Scan for the cell matching the given text and deliver its [x, y] coordinate at center. 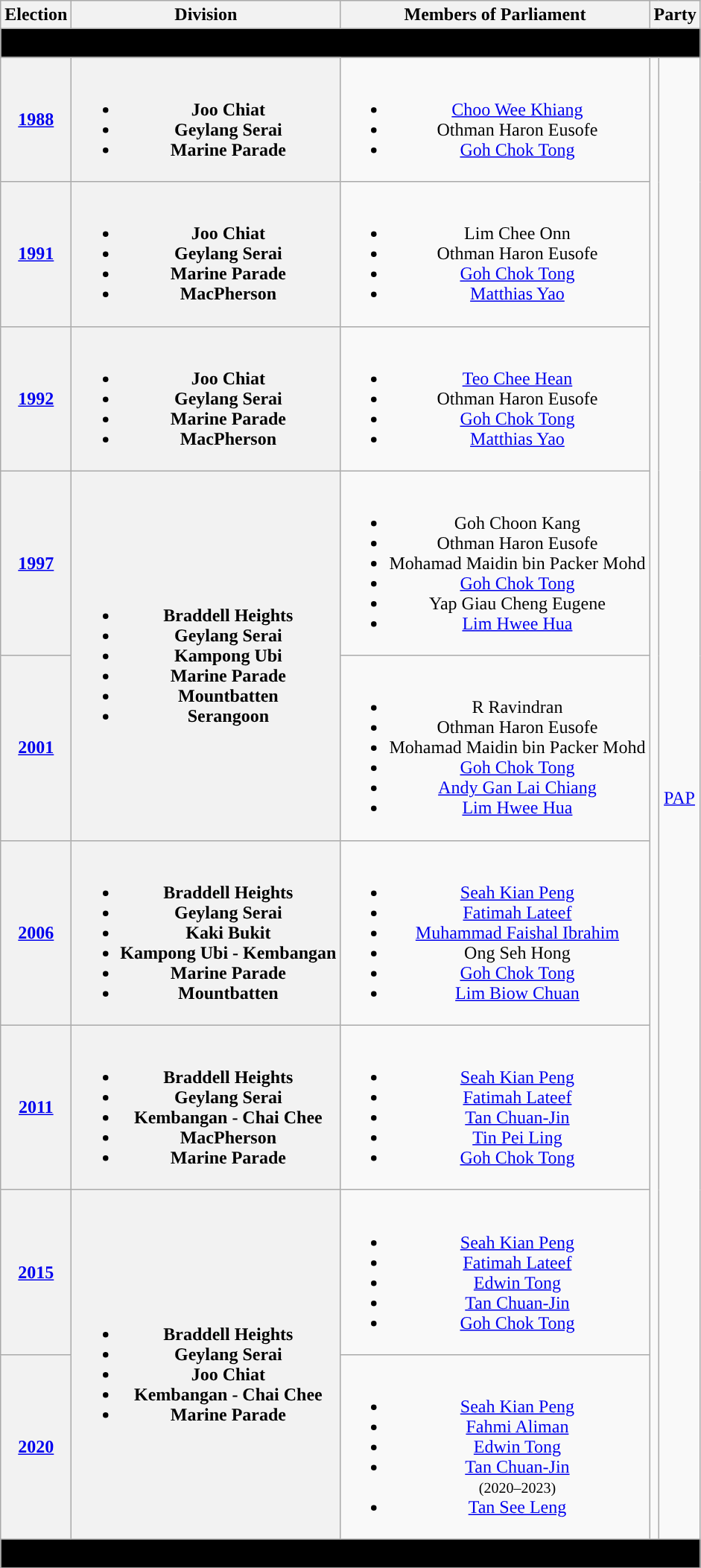
Party [675, 15]
Braddell HeightsGeylang SeraiKembangan - Chai CheeMacPhersonMarine Parade [206, 1107]
2020 [36, 1447]
Braddell HeightsGeylang SeraiKampong UbiMarine ParadeMountbattenSerangoon [206, 656]
2015 [36, 1272]
Seah Kian PengFatimah LateefTan Chuan-JinTin Pei LingGoh Chok Tong [495, 1107]
1992 [36, 399]
1997 [36, 563]
Division [206, 15]
Choo Wee KhiangOthman Haron EusofeGoh Chok Tong [495, 119]
Goh Choon KangOthman Haron EusofeMohamad Maidin bin Packer MohdGoh Chok TongYap Giau Cheng EugeneLim Hwee Hua [495, 563]
Braddell HeightsGeylang SeraiKaki BukitKampong Ubi - KembanganMarine ParadeMountbatten [206, 933]
Seah Kian PengFatimah LateefEdwin TongTan Chuan-JinGoh Chok Tong [495, 1272]
Teo Chee HeanOthman Haron EusofeGoh Chok TongMatthias Yao [495, 399]
1988 [36, 119]
2001 [36, 748]
PAP [679, 799]
Braddell HeightsGeylang SeraiJoo ChiatKembangan - Chai CheeMarine Parade [206, 1365]
Joo ChiatGeylang SeraiMarine Parade [206, 119]
Seah Kian PengFahmi AlimanEdwin TongTan Chuan-Jin(2020–2023)Tan See Leng [495, 1447]
1991 [36, 254]
Election [36, 15]
Constituency abolished (2025) [351, 1553]
R RavindranOthman Haron EusofeMohamad Maidin bin Packer MohdGoh Chok TongAndy Gan Lai ChiangLim Hwee Hua [495, 748]
Formation [351, 43]
Members of Parliament [495, 15]
2006 [36, 933]
Seah Kian PengFatimah LateefMuhammad Faishal IbrahimOng Seh HongGoh Chok TongLim Biow Chuan [495, 933]
2011 [36, 1107]
Lim Chee OnnOthman Haron EusofeGoh Chok TongMatthias Yao [495, 254]
